Determine the [X, Y] coordinate at the center of the cell enclosing the given text.  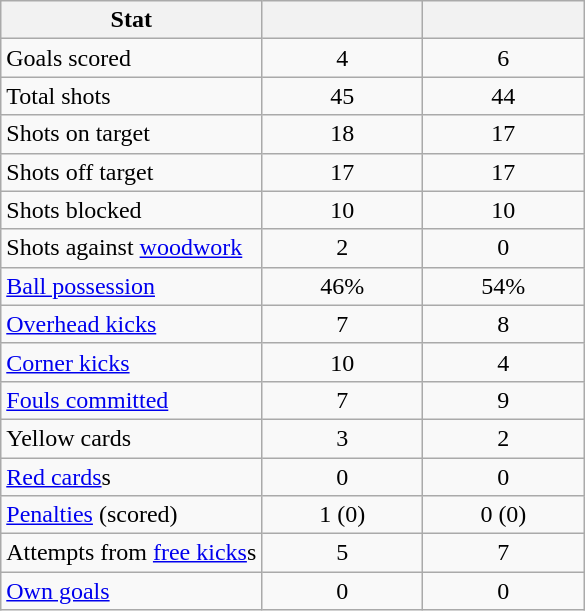
Shots off target [132, 172]
Overhead kicks [132, 324]
Shots blocked [132, 210]
Goals scored [132, 58]
Fouls committed [132, 400]
46% [342, 286]
Ball possession [132, 286]
Corner kicks [132, 362]
3 [342, 438]
8 [504, 324]
Shots against woodwork [132, 248]
Attempts from free kickss [132, 553]
Stat [132, 20]
0 (0) [504, 515]
44 [504, 96]
Own goals [132, 591]
54% [504, 286]
Total shots [132, 96]
Penalties (scored) [132, 515]
1 (0) [342, 515]
Shots on target [132, 134]
5 [342, 553]
6 [504, 58]
18 [342, 134]
45 [342, 96]
Red cardss [132, 477]
9 [504, 400]
Yellow cards [132, 438]
